For the text-containing cell, return its midpoint in [X, Y] coordinate format. 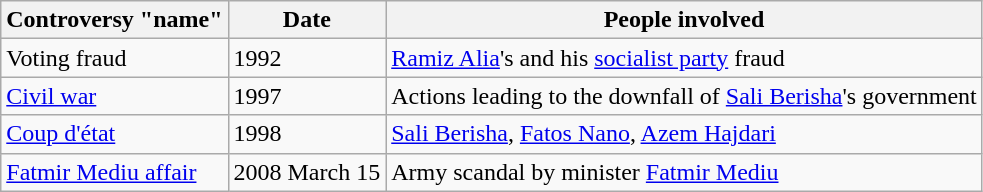
Date [307, 20]
Controversy "name" [114, 20]
Actions leading to the downfall of Sali Berisha's government [684, 96]
2008 March 15 [307, 172]
Coup d'état [114, 134]
1997 [307, 96]
1992 [307, 58]
Army scandal by minister Fatmir Mediu [684, 172]
Civil war [114, 96]
1998 [307, 134]
Fatmir Mediu affair [114, 172]
Ramiz Alia's and his socialist party fraud [684, 58]
Voting fraud [114, 58]
People involved [684, 20]
Sali Berisha, Fatos Nano, Azem Hajdari [684, 134]
